Return the (X, Y) coordinate for the center point of the cell that contains the specified text.  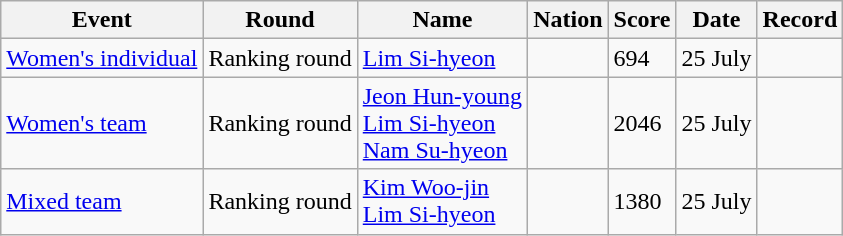
Women's individual (102, 58)
Name (442, 20)
694 (642, 58)
Date (716, 20)
Jeon Hun-youngLim Si-hyeonNam Su-hyeon (442, 123)
Nation (568, 20)
Round (280, 20)
Event (102, 20)
1380 (642, 202)
Lim Si-hyeon (442, 58)
Women's team (102, 123)
2046 (642, 123)
Kim Woo-jinLim Si-hyeon (442, 202)
Score (642, 20)
Record (800, 20)
Mixed team (102, 202)
